Extract the (X, Y) coordinate from the center of the cell holding the provided text.  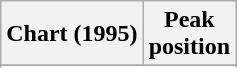
Chart (1995) (72, 34)
Peakposition (189, 34)
